Capture the cell that displays the provided text and extract its (X, Y) central coordinate. 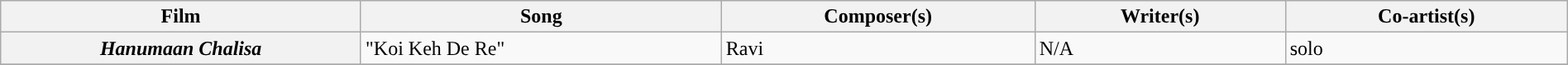
"Koi Keh De Re" (541, 48)
Writer(s) (1159, 17)
Hanumaan Chalisa (181, 48)
N/A (1159, 48)
solo (1426, 48)
Co-artist(s) (1426, 17)
Ravi (878, 48)
Composer(s) (878, 17)
Song (541, 17)
Film (181, 17)
